Scan for the cell matching the given text and deliver its [x, y] coordinate at center. 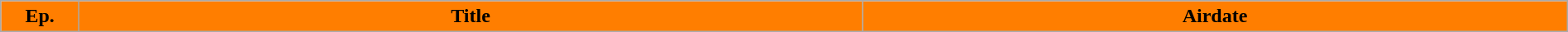
Ep. [40, 16]
Airdate [1216, 16]
Title [470, 16]
